Find where the given text appears and provide that cell's center as [x, y] coordinate. 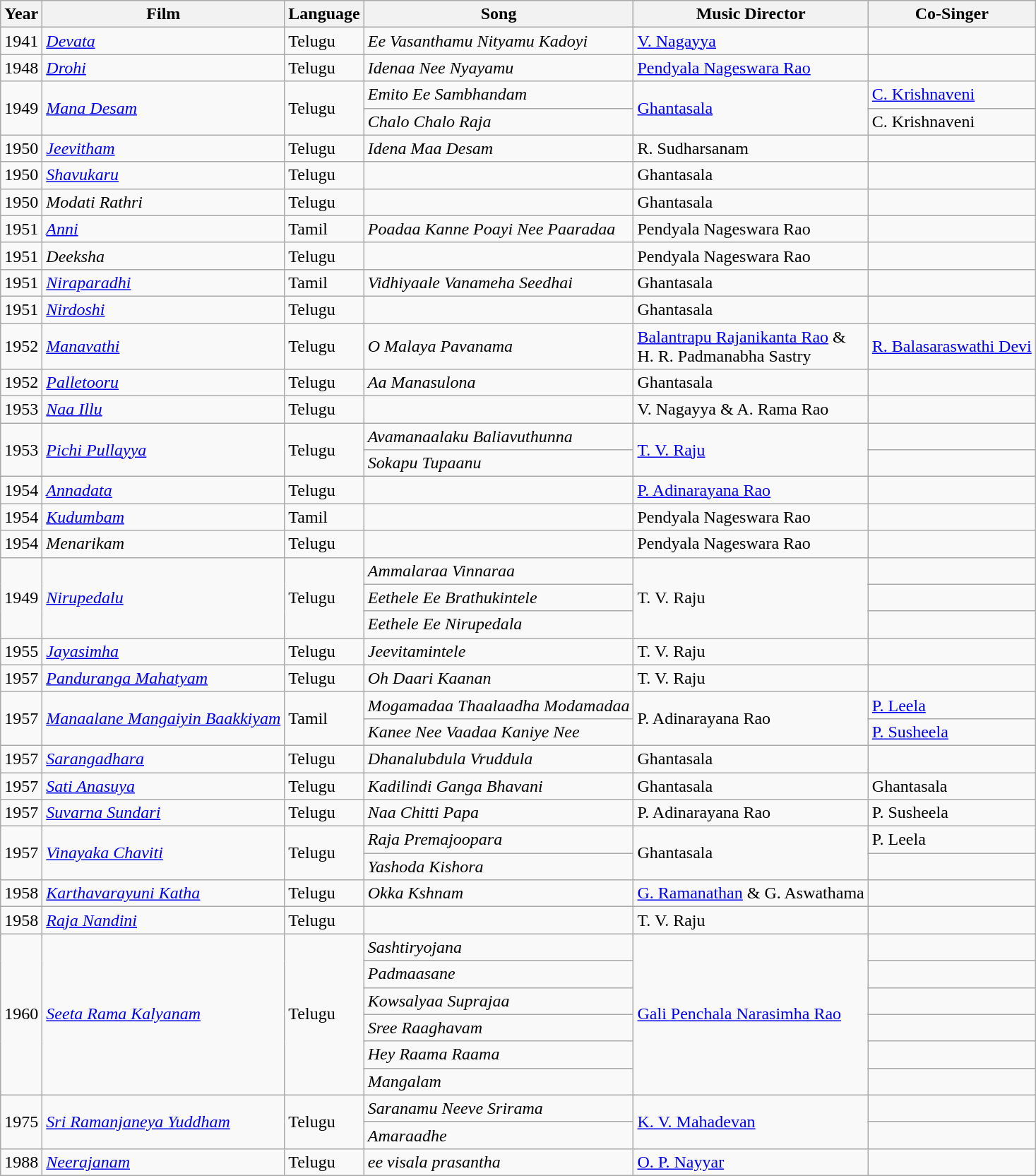
V. Nagayya [751, 41]
Hey Raama Raama [499, 1055]
1988 [21, 1162]
Aa Manasulona [499, 383]
O. P. Nayyar [751, 1162]
1955 [21, 651]
Saranamu Neeve Srirama [499, 1108]
Suvarna Sundari [164, 813]
Ee Vasanthamu Nityamu Kadoyi [499, 41]
Co-Singer [952, 14]
Kanee Nee Vaadaa Kaniye Nee [499, 732]
Idena Maa Desam [499, 148]
Raja Premajoopara [499, 840]
Dhanalubdula Vruddula [499, 759]
Anni [164, 229]
Vidhiyaale Vanameha Seedhai [499, 283]
Kowsalyaa Suprajaa [499, 1001]
Sashtiryojana [499, 947]
Nirupedalu [164, 598]
Eethele Ee Nirupedala [499, 624]
K. V. Mahadevan [751, 1122]
1960 [21, 1014]
Kadilindi Ganga Bhavani [499, 786]
Raja Nandini [164, 920]
Sri Ramanjaneya Yuddham [164, 1122]
Oh Daari Kaanan [499, 678]
Year [21, 14]
Gali Penchala Narasimha Rao [751, 1014]
Kudumbam [164, 517]
Balantrapu Rajanikanta Rao &H. R. Padmanabha Sastry [751, 346]
Film [164, 14]
Padmaasane [499, 974]
O Malaya Pavanama [499, 346]
Sati Anasuya [164, 786]
Naa Chitti Papa [499, 813]
V. Nagayya & A. Rama Rao [751, 410]
Drohi [164, 68]
Sree Raaghavam [499, 1028]
Karthavarayuni Katha [164, 893]
Jeevitamintele [499, 651]
Mana Desam [164, 108]
Nirdoshi [164, 309]
Manaalane Mangaiyin Baakkiyam [164, 718]
Shavukaru [164, 175]
Mogamadaa Thaalaadha Modamadaa [499, 705]
ee visala prasantha [499, 1162]
Chalo Chalo Raja [499, 121]
Eethele Ee Brathukintele [499, 598]
1975 [21, 1122]
Yashoda Kishora [499, 867]
Jeevitham [164, 148]
Ammalaraa Vinnaraa [499, 571]
Sokapu Tupaanu [499, 463]
Mangalam [499, 1081]
Neerajanam [164, 1162]
Devata [164, 41]
Vinayaka Chaviti [164, 853]
Panduranga Mahatyam [164, 678]
Manavathi [164, 346]
Language [324, 14]
Pichi Pullayya [164, 450]
Poadaa Kanne Poayi Nee Paaradaa [499, 229]
Avamanaalaku Baliavuthunna [499, 436]
Amaraadhe [499, 1135]
1941 [21, 41]
Emito Ee Sambhandam [499, 95]
Annadata [164, 490]
Deeksha [164, 256]
Music Director [751, 14]
Okka Kshnam [499, 893]
Niraparadhi [164, 283]
Seeta Rama Kalyanam [164, 1014]
Sarangadhara [164, 759]
1948 [21, 68]
Palletooru [164, 383]
Naa Illu [164, 410]
G. Ramanathan & G. Aswathama [751, 893]
Menarikam [164, 544]
Song [499, 14]
Jayasimha [164, 651]
R. Sudharsanam [751, 148]
Modati Rathri [164, 202]
Idenaa Nee Nyayamu [499, 68]
R. Balasaraswathi Devi [952, 346]
